From the cell containing the given text, extract its center point as (X, Y) coordinate. 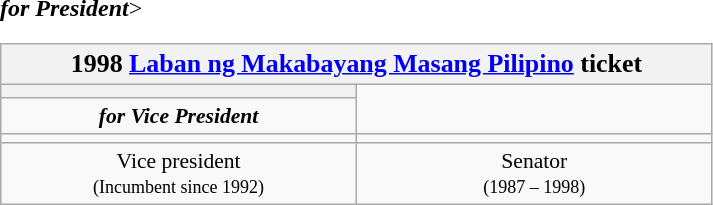
Senator(1987 – 1998) (534, 174)
1998 Laban ng Makabayang Masang Pilipino ticket (356, 64)
for Vice President (179, 116)
Vice president(Incumbent since 1992) (179, 174)
